Locate the cell with the specified text and output its [X, Y] center coordinate. 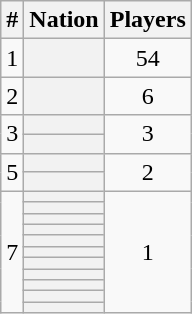
54 [148, 58]
Players [148, 20]
6 [148, 96]
7 [12, 252]
5 [12, 172]
# [12, 20]
Nation [64, 20]
